Scan for the cell matching the given text and deliver its (X, Y) coordinate at center. 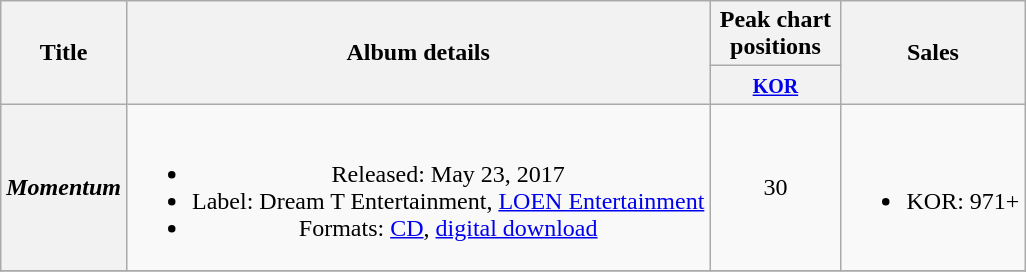
Sales (933, 52)
Title (64, 52)
Momentum (64, 188)
Released: May 23, 2017Label: Dream T Entertainment, LOEN EntertainmentFormats: CD, digital download (418, 188)
KOR: 971+ (933, 188)
KOR (776, 85)
Peak chart positions (776, 34)
Album details (418, 52)
30 (776, 188)
